Extract the (x, y) coordinate from the center of the cell holding the provided text.  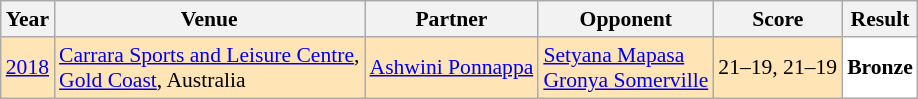
Ashwini Ponnappa (451, 68)
Setyana Mapasa Gronya Somerville (626, 68)
Result (880, 19)
Year (28, 19)
Opponent (626, 19)
2018 (28, 68)
Score (778, 19)
Bronze (880, 68)
Venue (209, 19)
21–19, 21–19 (778, 68)
Carrara Sports and Leisure Centre,Gold Coast, Australia (209, 68)
Partner (451, 19)
